Scan for the cell matching the given text and deliver its (x, y) coordinate at center. 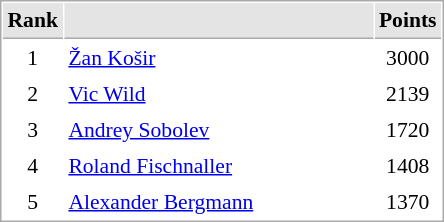
Rank (32, 21)
3000 (408, 57)
Roland Fischnaller (218, 165)
1720 (408, 129)
2 (32, 93)
2139 (408, 93)
Andrey Sobolev (218, 129)
4 (32, 165)
1370 (408, 201)
1408 (408, 165)
Žan Košir (218, 57)
3 (32, 129)
Alexander Bergmann (218, 201)
Points (408, 21)
5 (32, 201)
Vic Wild (218, 93)
1 (32, 57)
